Determine the (x, y) coordinate at the center of the cell enclosing the given text.  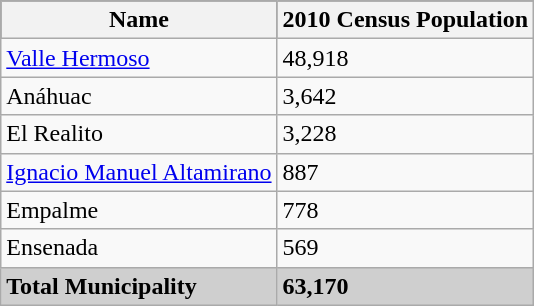
Anáhuac (139, 96)
Empalme (139, 210)
Valle Hermoso (139, 58)
Ensenada (139, 248)
Name (139, 20)
63,170 (405, 286)
Total Municipality (139, 286)
Ignacio Manuel Altamirano (139, 172)
2010 Census Population (405, 20)
48,918 (405, 58)
El Realito (139, 134)
778 (405, 210)
3,228 (405, 134)
569 (405, 248)
887 (405, 172)
3,642 (405, 96)
